From the cell containing the given text, extract its center point as [x, y] coordinate. 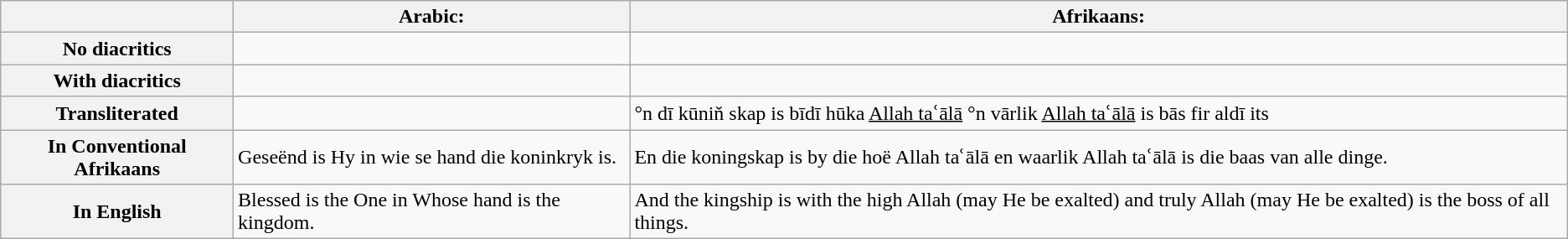
With diacritics [117, 81]
And the kingship is with the high Allah (may He be exalted) and truly Allah (may He be exalted) is the boss of all things. [1099, 211]
Geseënd is Hy in wie se hand die koninkryk is. [432, 156]
Arabic: [432, 17]
In Conventional Afrikaans [117, 156]
Blessed is the One in Whose hand is the kingdom. [432, 211]
In English [117, 211]
En die koningskap is by die hoë Allah taʿālā en waarlik Allah taʿālā is die baas van alle dinge. [1099, 156]
°n dī kūniň skap is bīdī hūka Allah taʿālā °n vārlik Allah taʿālā is bās fir aldī its [1099, 113]
Transliterated [117, 113]
No diacritics [117, 49]
Afrikaans: [1099, 17]
